Capture the cell that displays the provided text and extract its [X, Y] central coordinate. 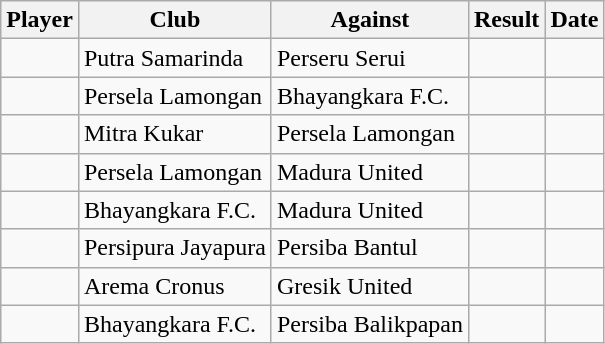
Persiba Bantul [370, 248]
Mitra Kukar [174, 134]
Perseru Serui [370, 58]
Persiba Balikpapan [370, 324]
Persipura Jayapura [174, 248]
Against [370, 20]
Result [506, 20]
Putra Samarinda [174, 58]
Gresik United [370, 286]
Club [174, 20]
Player [40, 20]
Date [574, 20]
Arema Cronus [174, 286]
